Detect which cell encompasses the target text, then output its [X, Y] center coordinate. 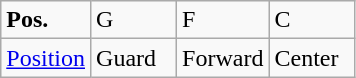
Center [312, 58]
Pos. [46, 20]
C [312, 20]
Guard [134, 58]
Position [46, 58]
F [223, 20]
Forward [223, 58]
G [134, 20]
